Locate the cell with the specified text and output its (x, y) center coordinate. 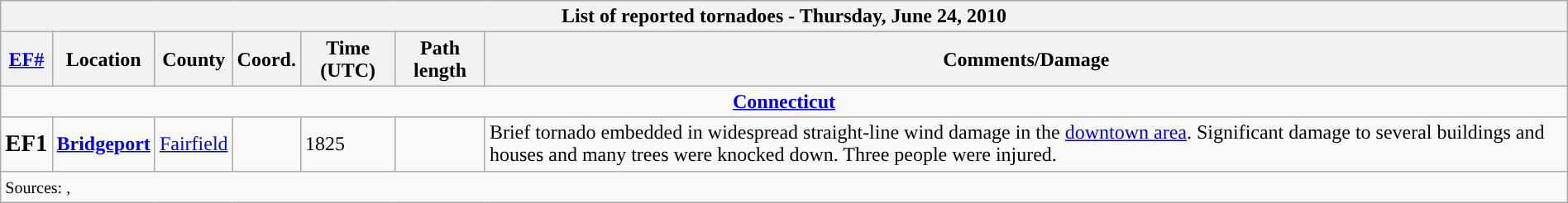
Sources: , (784, 186)
Location (103, 59)
Comments/Damage (1025, 59)
Bridgeport (103, 144)
Path length (440, 59)
County (194, 59)
EF1 (26, 144)
List of reported tornadoes - Thursday, June 24, 2010 (784, 17)
Fairfield (194, 144)
Connecticut (784, 101)
1825 (347, 144)
Coord. (266, 59)
EF# (26, 59)
Time (UTC) (347, 59)
